For the text-containing cell, return its midpoint in (x, y) coordinate format. 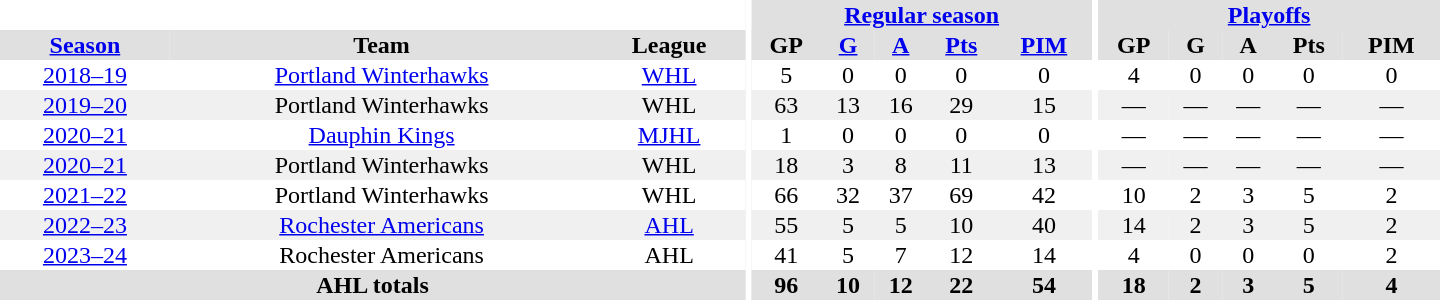
Regular season (922, 15)
22 (961, 285)
2021–22 (85, 195)
40 (1044, 225)
2019–20 (85, 105)
54 (1044, 285)
66 (786, 195)
7 (900, 255)
Season (85, 45)
MJHL (669, 135)
2023–24 (85, 255)
1 (786, 135)
2022–23 (85, 225)
16 (900, 105)
8 (900, 165)
League (669, 45)
96 (786, 285)
41 (786, 255)
37 (900, 195)
AHL totals (372, 285)
29 (961, 105)
63 (786, 105)
42 (1044, 195)
11 (961, 165)
Team (382, 45)
15 (1044, 105)
2018–19 (85, 75)
69 (961, 195)
Dauphin Kings (382, 135)
55 (786, 225)
Playoffs (1269, 15)
32 (848, 195)
